Return (X, Y) of the center of cell containing provided text 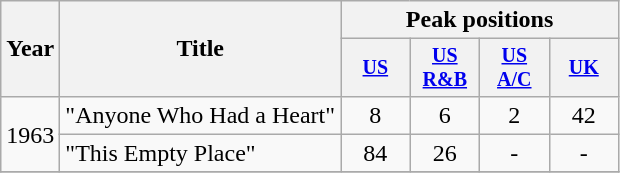
Peak positions (480, 20)
Title (200, 49)
"Anyone Who Had a Heart" (200, 115)
Year (30, 49)
US (376, 68)
84 (376, 153)
42 (584, 115)
USA/C (514, 68)
USR&B (444, 68)
UK (584, 68)
6 (444, 115)
8 (376, 115)
26 (444, 153)
"This Empty Place" (200, 153)
1963 (30, 134)
2 (514, 115)
